Scan for the cell matching the given text and deliver its [x, y] coordinate at center. 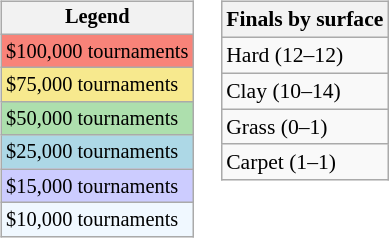
$15,000 tournaments [97, 186]
Grass (0–1) [304, 127]
Hard (12–12) [304, 55]
$25,000 tournaments [97, 152]
$50,000 tournaments [97, 119]
Finals by surface [304, 20]
Clay (10–14) [304, 91]
Carpet (1–1) [304, 162]
$10,000 tournaments [97, 220]
$100,000 tournaments [97, 51]
$75,000 tournaments [97, 85]
Legend [97, 18]
